Return (X, Y) of the center of cell containing provided text 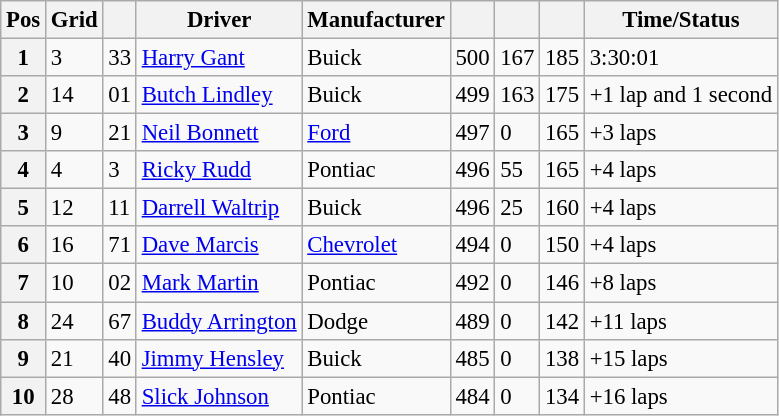
Harry Gant (219, 58)
+16 laps (680, 396)
24 (74, 321)
14 (74, 95)
146 (562, 283)
150 (562, 245)
+15 laps (680, 358)
Butch Lindley (219, 95)
48 (120, 396)
01 (120, 95)
3:30:01 (680, 58)
175 (562, 95)
16 (74, 245)
185 (562, 58)
Time/Status (680, 20)
12 (74, 208)
+8 laps (680, 283)
55 (518, 170)
Buddy Arrington (219, 321)
8 (24, 321)
+3 laps (680, 133)
Pos (24, 20)
Jimmy Hensley (219, 358)
11 (120, 208)
484 (472, 396)
6 (24, 245)
492 (472, 283)
+1 lap and 1 second (680, 95)
160 (562, 208)
28 (74, 396)
7 (24, 283)
5 (24, 208)
Dodge (376, 321)
Ford (376, 133)
2 (24, 95)
Slick Johnson (219, 396)
163 (518, 95)
Driver (219, 20)
497 (472, 133)
Manufacturer (376, 20)
142 (562, 321)
+11 laps (680, 321)
33 (120, 58)
Neil Bonnett (219, 133)
Chevrolet (376, 245)
02 (120, 283)
494 (472, 245)
500 (472, 58)
25 (518, 208)
489 (472, 321)
40 (120, 358)
Grid (74, 20)
138 (562, 358)
71 (120, 245)
Dave Marcis (219, 245)
Ricky Rudd (219, 170)
Mark Martin (219, 283)
Darrell Waltrip (219, 208)
134 (562, 396)
167 (518, 58)
1 (24, 58)
499 (472, 95)
67 (120, 321)
485 (472, 358)
